Output the (x, y) coordinate of the center of the cell containing the given text.  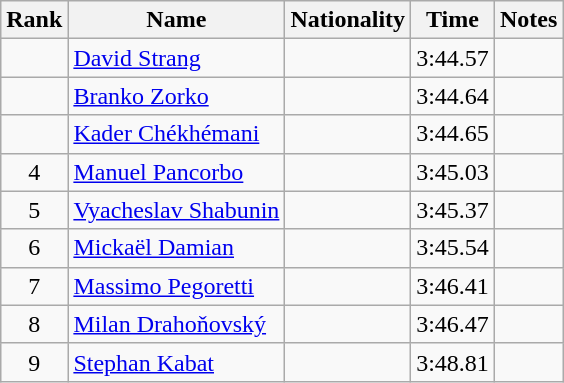
Vyacheslav Shabunin (176, 210)
4 (34, 172)
8 (34, 324)
Rank (34, 20)
3:46.41 (453, 286)
3:44.64 (453, 96)
3:45.54 (453, 248)
Time (453, 20)
Manuel Pancorbo (176, 172)
9 (34, 362)
3:45.03 (453, 172)
David Strang (176, 58)
Stephan Kabat (176, 362)
7 (34, 286)
3:44.57 (453, 58)
3:46.47 (453, 324)
3:44.65 (453, 134)
Kader Chékhémani (176, 134)
Massimo Pegoretti (176, 286)
3:48.81 (453, 362)
5 (34, 210)
Branko Zorko (176, 96)
Notes (528, 20)
Milan Drahoňovský (176, 324)
Nationality (348, 20)
Name (176, 20)
6 (34, 248)
Mickaël Damian (176, 248)
3:45.37 (453, 210)
